Return the [X, Y] coordinate for the center point of the cell that contains the specified text.  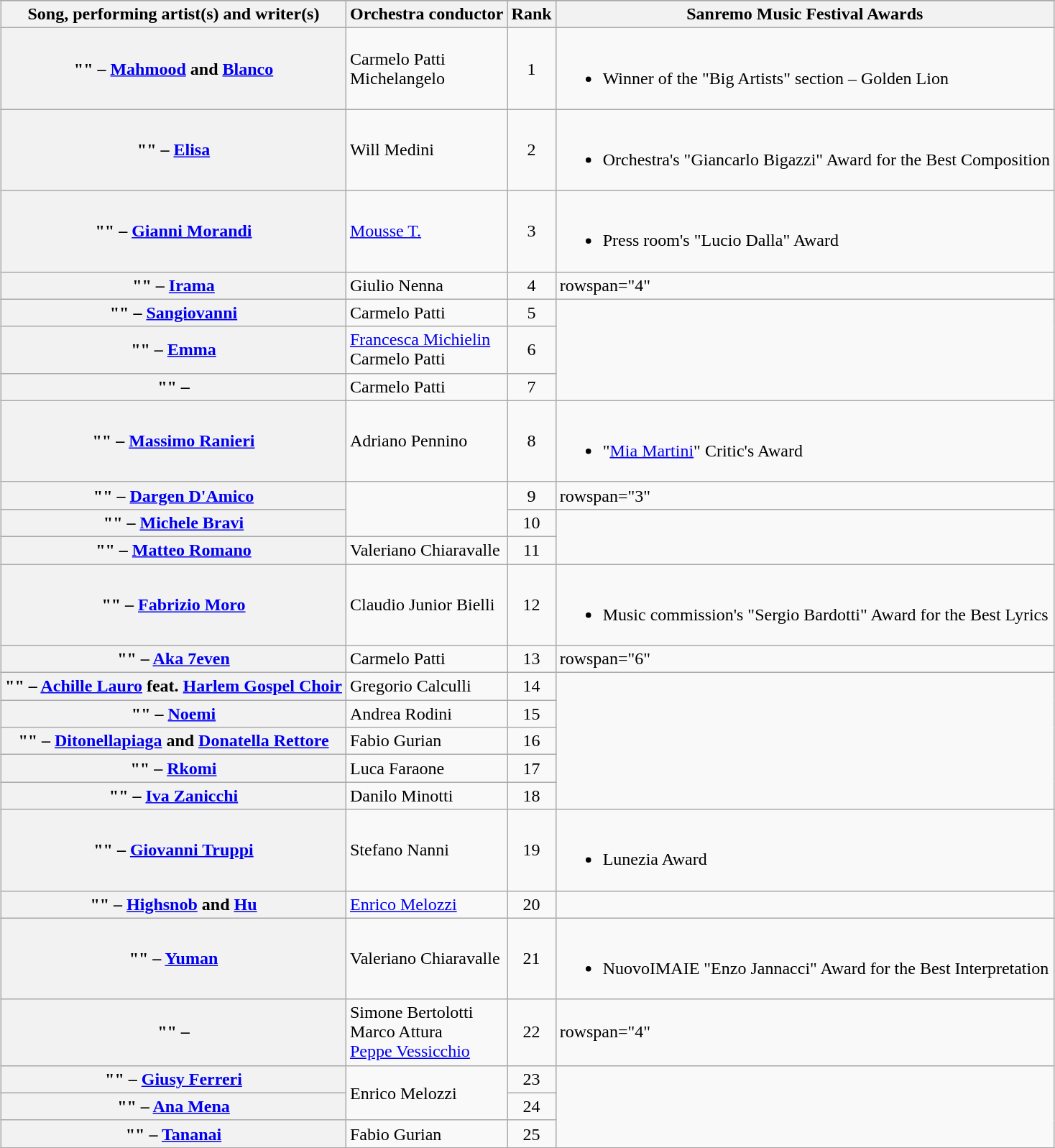
Adriano Pennino [427, 441]
12 [532, 604]
rowspan="6" [805, 659]
"" – Dargen D'Amico [174, 495]
Song, performing artist(s) and writer(s) [174, 14]
16 [532, 741]
"" – Rkomi [174, 768]
"" – Ana Mena [174, 1106]
"" – Aka 7even [174, 659]
Carmelo Patti Michelangelo [427, 69]
"" – Mahmood and Blanco [174, 69]
"" – Highsnob and Hu [174, 904]
"" – Irama [174, 285]
13 [532, 659]
6 [532, 349]
rowspan="3" [805, 495]
20 [532, 904]
"" – Ditonellapiaga and Donatella Rettore [174, 741]
Will Medini [427, 150]
10 [532, 523]
NuovoIMAIE "Enzo Jannacci" Award for the Best Interpretation [805, 959]
Rank [532, 14]
24 [532, 1106]
Winner of the "Big Artists" section – Golden Lion [805, 69]
Simone Bertolotti Marco Attura Peppe Vessicchio [427, 1032]
22 [532, 1032]
11 [532, 550]
Lunezia Award [805, 850]
Stefano Nanni [427, 850]
19 [532, 850]
Orchestra conductor [427, 14]
Danilo Minotti [427, 796]
Mousse T. [427, 231]
Music commission's "Sergio Bardotti" Award for the Best Lyrics [805, 604]
"" – Elisa [174, 150]
"" – Sangiovanni [174, 313]
"" – Yuman [174, 959]
1 [532, 69]
3 [532, 231]
"" – Iva Zanicchi [174, 796]
Gregorio Calculli [427, 686]
"" – Gianni Morandi [174, 231]
18 [532, 796]
Sanremo Music Festival Awards [805, 14]
7 [532, 387]
Press room's "Lucio Dalla" Award [805, 231]
21 [532, 959]
2 [532, 150]
Claudio Junior Bielli [427, 604]
5 [532, 313]
"" – Noemi [174, 714]
"" – Emma [174, 349]
"" – Matteo Romano [174, 550]
Francesca Michielin Carmelo Patti [427, 349]
23 [532, 1079]
Luca Faraone [427, 768]
15 [532, 714]
"" – Michele Bravi [174, 523]
Orchestra's "Giancarlo Bigazzi" Award for the Best Composition [805, 150]
8 [532, 441]
4 [532, 285]
"" – Giusy Ferreri [174, 1079]
25 [532, 1134]
"" – Giovanni Truppi [174, 850]
"" – Tananai [174, 1134]
Andrea Rodini [427, 714]
"Mia Martini" Critic's Award [805, 441]
"" – Fabrizio Moro [174, 604]
17 [532, 768]
"" – Achille Lauro feat. Harlem Gospel Choir [174, 686]
14 [532, 686]
"" – Massimo Ranieri [174, 441]
9 [532, 495]
Giulio Nenna [427, 285]
